Determine the [X, Y] coordinate at the center of the cell enclosing the given text.  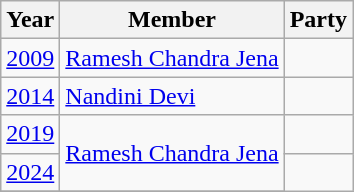
Year [30, 20]
2019 [30, 134]
2014 [30, 96]
Member [172, 20]
Party [318, 20]
Nandini Devi [172, 96]
2009 [30, 58]
2024 [30, 172]
